Search for the cell housing the specified text and yield its (x, y) center coordinate. 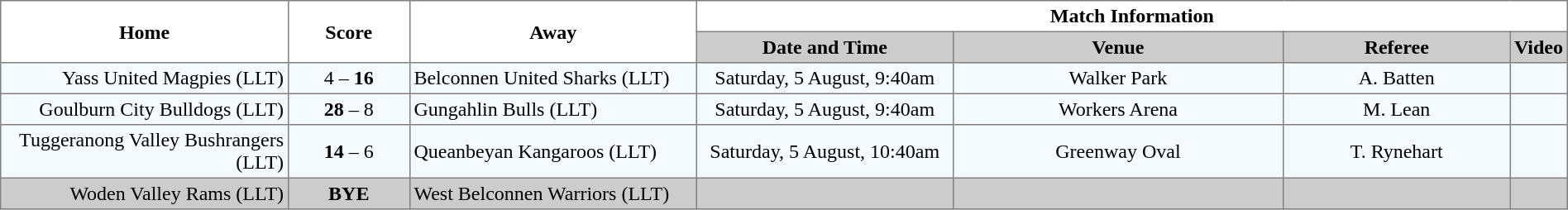
Away (552, 31)
Home (145, 31)
Walker Park (1118, 79)
Saturday, 5 August, 10:40am (825, 151)
4 – 16 (349, 79)
28 – 8 (349, 109)
Belconnen United Sharks (LLT) (552, 79)
Gungahlin Bulls (LLT) (552, 109)
West Belconnen Warriors (LLT) (552, 193)
Yass United Magpies (LLT) (145, 79)
Date and Time (825, 47)
14 – 6 (349, 151)
Greenway Oval (1118, 151)
Workers Arena (1118, 109)
Match Information (1131, 17)
Referee (1397, 47)
Queanbeyan Kangaroos (LLT) (552, 151)
Tuggeranong Valley Bushrangers (LLT) (145, 151)
Video (1539, 47)
BYE (349, 193)
Woden Valley Rams (LLT) (145, 193)
T. Rynehart (1397, 151)
Score (349, 31)
Goulburn City Bulldogs (LLT) (145, 109)
M. Lean (1397, 109)
Venue (1118, 47)
A. Batten (1397, 79)
